Output the (x, y) coordinate of the center of the cell containing the given text.  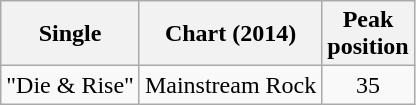
35 (368, 85)
Peakposition (368, 34)
Mainstream Rock (230, 85)
Single (70, 34)
Chart (2014) (230, 34)
"Die & Rise" (70, 85)
